Search for the cell housing the specified text and yield its [x, y] center coordinate. 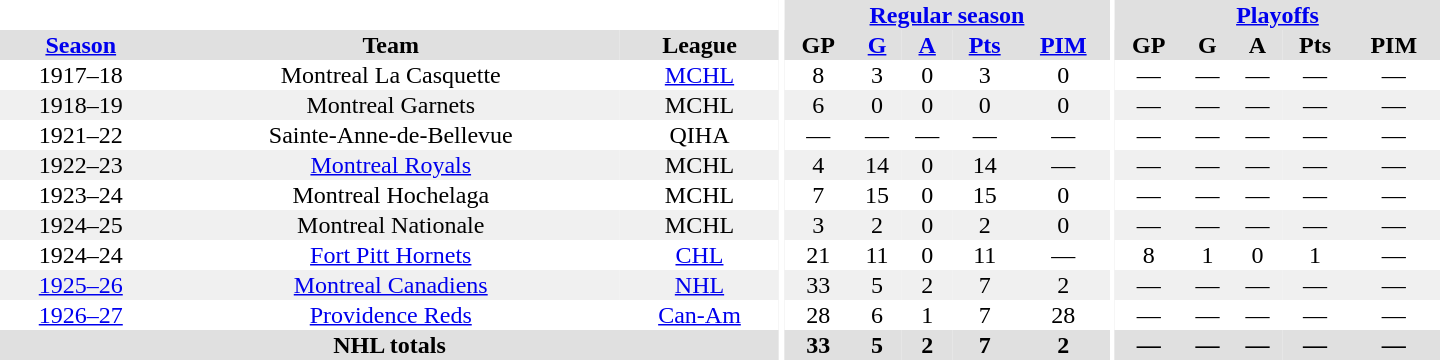
Montreal Garnets [391, 105]
League [700, 45]
Can-Am [700, 315]
Season [81, 45]
1917–18 [81, 75]
Fort Pitt Hornets [391, 255]
Providence Reds [391, 315]
1926–27 [81, 315]
Montreal Hochelaga [391, 195]
1924–24 [81, 255]
1918–19 [81, 105]
NHL [700, 285]
Regular season [948, 15]
Montreal Canadiens [391, 285]
1921–22 [81, 135]
NHL totals [390, 345]
1925–26 [81, 285]
1924–25 [81, 225]
1922–23 [81, 165]
Montreal Nationale [391, 225]
Montreal La Casquette [391, 75]
1923–24 [81, 195]
Team [391, 45]
Playoffs [1278, 15]
4 [818, 165]
CHL [700, 255]
Sainte-Anne-de-Bellevue [391, 135]
Montreal Royals [391, 165]
QIHA [700, 135]
21 [818, 255]
